Pinpoint the cell where the given text exists, returning its [x, y] midpoint coordinate. 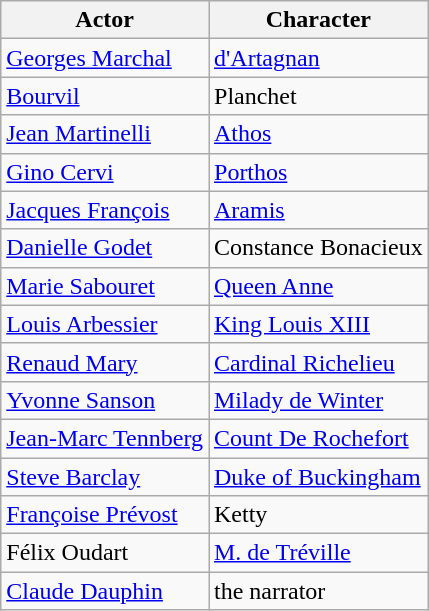
Actor [105, 20]
the narrator [318, 591]
King Louis XIII [318, 324]
Planchet [318, 96]
Renaud Mary [105, 362]
Constance Bonacieux [318, 248]
Aramis [318, 210]
Duke of Buckingham [318, 477]
Jean-Marc Tennberg [105, 438]
Character [318, 20]
Yvonne Sanson [105, 400]
Queen Anne [318, 286]
Danielle Godet [105, 248]
Louis Arbessier [105, 324]
Françoise Prévost [105, 515]
Félix Oudart [105, 553]
Gino Cervi [105, 172]
Georges Marchal [105, 58]
Cardinal Richelieu [318, 362]
Ketty [318, 515]
Jacques François [105, 210]
Claude Dauphin [105, 591]
Jean Martinelli [105, 134]
Milady de Winter [318, 400]
Count De Rochefort [318, 438]
M. de Tréville [318, 553]
d'Artagnan [318, 58]
Porthos [318, 172]
Steve Barclay [105, 477]
Marie Sabouret [105, 286]
Bourvil [105, 96]
Athos [318, 134]
